Identify which cell holds the provided text, then report its [X, Y] central coordinate. 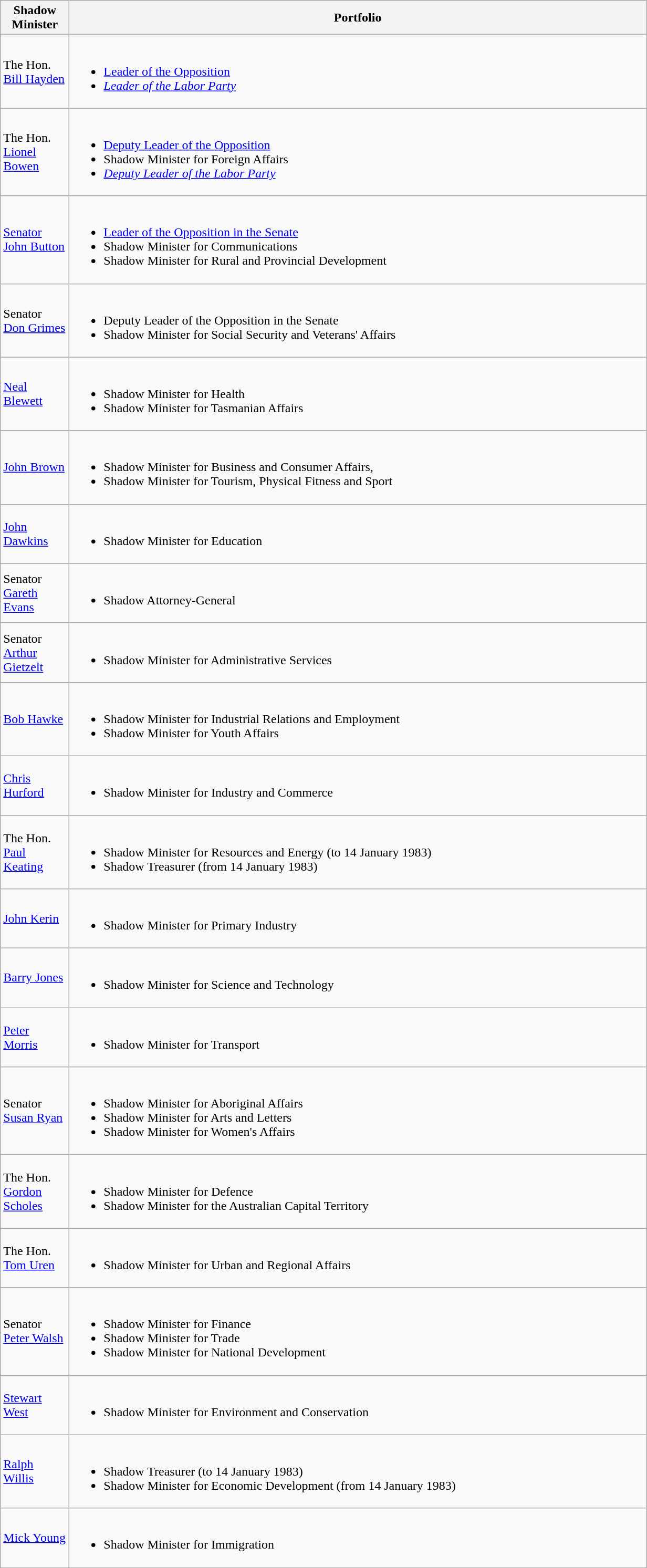
Deputy Leader of the OppositionShadow Minister for Foreign AffairsDeputy Leader of the Labor Party [358, 152]
Shadow Minister for Urban and Regional Affairs [358, 1258]
Shadow Minister for Industry and Commerce [358, 786]
Shadow Attorney-General [358, 593]
The Hon. Gordon Scholes [35, 1191]
Shadow Minister for Industrial Relations and EmploymentShadow Minister for Youth Affairs [358, 719]
Shadow Minister for Administrative Services [358, 652]
Barry Jones [35, 978]
Ralph Willis [35, 1471]
Senator Arthur Gietzelt [35, 652]
Shadow Treasurer (to 14 January 1983)Shadow Minister for Economic Development (from 14 January 1983) [358, 1471]
Shadow Minister for Science and Technology [358, 978]
Shadow Minister for Resources and Energy (to 14 January 1983)Shadow Treasurer (from 14 January 1983) [358, 852]
Senator Peter Walsh [35, 1332]
Chris Hurford [35, 786]
Leader of the Opposition in the SenateShadow Minister for CommunicationsShadow Minister for Rural and Provincial Development [358, 239]
Shadow Minister for Aboriginal AffairsShadow Minister for Arts and LettersShadow Minister for Women's Affairs [358, 1111]
Neal Blewett [35, 394]
Shadow Minister for Immigration [358, 1538]
Stewart West [35, 1405]
John Dawkins [35, 534]
Shadow Minister for FinanceShadow Minister for TradeShadow Minister for National Development [358, 1332]
Shadow Minister for DefenceShadow Minister for the Australian Capital Territory [358, 1191]
The Hon. Paul Keating [35, 852]
Bob Hawke [35, 719]
Senator Don Grimes [35, 320]
Senator Susan Ryan [35, 1111]
Shadow Minister for Primary Industry [358, 919]
Shadow Minister for Transport [358, 1038]
Leader of the OppositionLeader of the Labor Party [358, 71]
The Hon. Lionel Bowen [35, 152]
John Kerin [35, 919]
Shadow Minister for Business and Consumer Affairs,Shadow Minister for Tourism, Physical Fitness and Sport [358, 467]
The Hon. Tom Uren [35, 1258]
Senator Gareth Evans [35, 593]
John Brown [35, 467]
Portfolio [358, 18]
Peter Morris [35, 1038]
Shadow Minister [35, 18]
Deputy Leader of the Opposition in the SenateShadow Minister for Social Security and Veterans' Affairs [358, 320]
Senator John Button [35, 239]
Shadow Minister for HealthShadow Minister for Tasmanian Affairs [358, 394]
Shadow Minister for Education [358, 534]
The Hon. Bill Hayden [35, 71]
Shadow Minister for Environment and Conservation [358, 1405]
Mick Young [35, 1538]
